Determine the (x, y) coordinate at the center of the cell enclosing the given text.  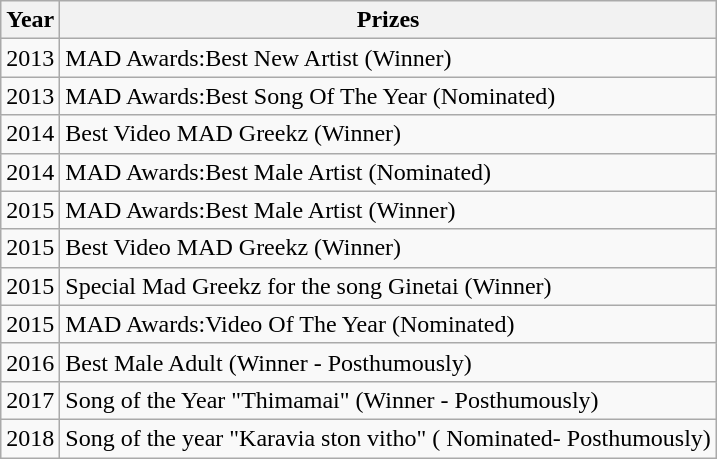
Prizes (388, 20)
Song of the year "Karavia ston vitho" ( Nominated- Posthumously) (388, 438)
MAD Awards:Best Male Artist (Winner) (388, 210)
MAD Awards:Best Song Of The Year (Nominated) (388, 96)
2016 (30, 362)
Best Male Adult (Winner - Posthumously) (388, 362)
MAD Awards:Best New Artist (Winner) (388, 58)
MAD Awards:Video Of The Year (Nominated) (388, 324)
Song of the Year "Thimamai" (Winner - Posthumously) (388, 400)
2017 (30, 400)
Year (30, 20)
MAD Awards:Best Male Artist (Nominated) (388, 172)
Special Mad Greekz for the song Ginetai (Winner) (388, 286)
2018 (30, 438)
